Scan for the cell matching the given text and deliver its [x, y] coordinate at center. 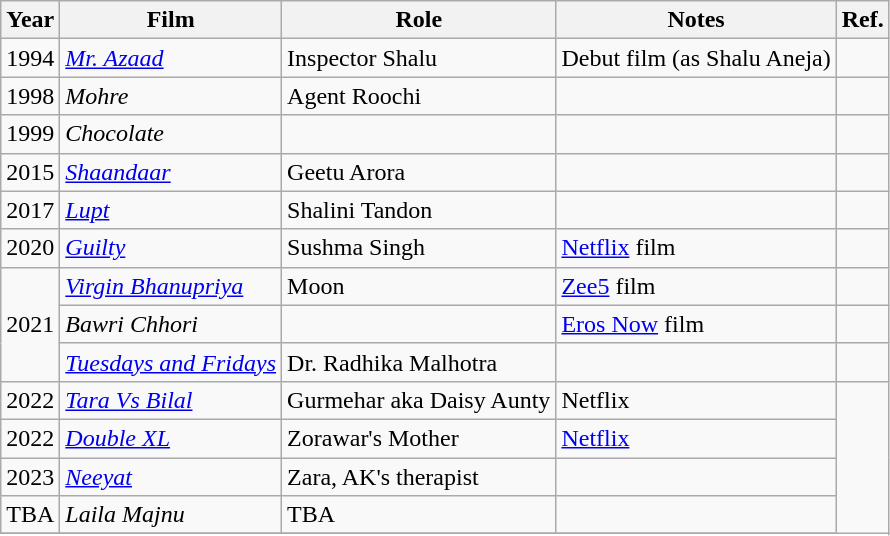
2015 [30, 172]
Gurmehar aka Daisy Aunty [419, 400]
Netflix film [696, 248]
Zee5 film [696, 286]
Bawri Chhori [171, 324]
Debut film (as Shalu Aneja) [696, 58]
Film [171, 20]
Notes [696, 20]
Ref. [862, 20]
Role [419, 20]
Sushma Singh [419, 248]
1999 [30, 134]
Zorawar's Mother [419, 438]
1994 [30, 58]
Virgin Bhanupriya [171, 286]
2023 [30, 477]
1998 [30, 96]
Laila Majnu [171, 515]
Year [30, 20]
Inspector Shalu [419, 58]
Lupt [171, 210]
Chocolate [171, 134]
Guilty [171, 248]
Shaandaar [171, 172]
Double XL [171, 438]
Agent Roochi [419, 96]
Dr. Radhika Malhotra [419, 362]
2020 [30, 248]
Mohre [171, 96]
2021 [30, 324]
Mr. Azaad [171, 58]
Neeyat [171, 477]
Geetu Arora [419, 172]
Eros Now film [696, 324]
Zara, AK's therapist [419, 477]
2017 [30, 210]
Tara Vs Bilal [171, 400]
Shalini Tandon [419, 210]
Tuesdays and Fridays [171, 362]
Moon [419, 286]
